Identify which cell holds the provided text, then report its (x, y) central coordinate. 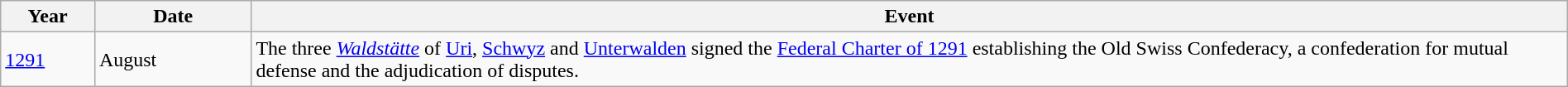
1291 (48, 60)
August (172, 60)
Year (48, 17)
Date (172, 17)
Event (910, 17)
